Provide the [X, Y] coordinate of the cell's center where the given text is located.  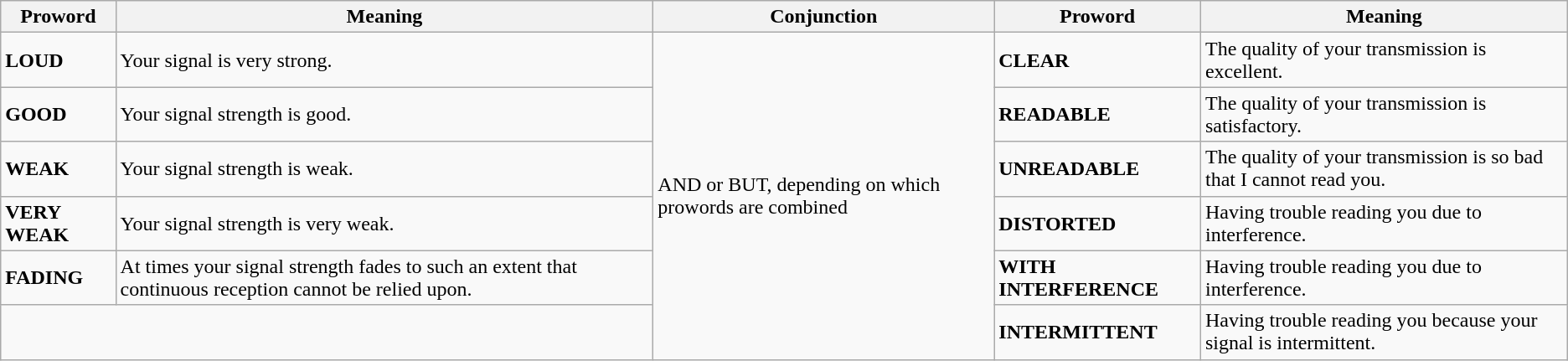
READABLE [1097, 114]
FADING [59, 278]
WITH INTERFERENCE [1097, 278]
Having trouble reading you because your signal is intermittent. [1384, 332]
Conjunction [824, 17]
Your signal is very strong. [384, 60]
GOOD [59, 114]
The quality of your transmission is so bad that I cannot read you. [1384, 169]
At times your signal strength fades to such an extent that continuous reception cannot be relied upon. [384, 278]
Your signal strength is weak. [384, 169]
LOUD [59, 60]
Your signal strength is good. [384, 114]
CLEAR [1097, 60]
UNREADABLE [1097, 169]
INTERMITTENT [1097, 332]
DISTORTED [1097, 223]
The quality of your transmission is excellent. [1384, 60]
The quality of your transmission is satisfactory. [1384, 114]
WEAK [59, 169]
VERY WEAK [59, 223]
Your signal strength is very weak. [384, 223]
AND or BUT, depending on which prowords are combined [824, 196]
